Determine the (x, y) coordinate at the center of the cell enclosing the given text.  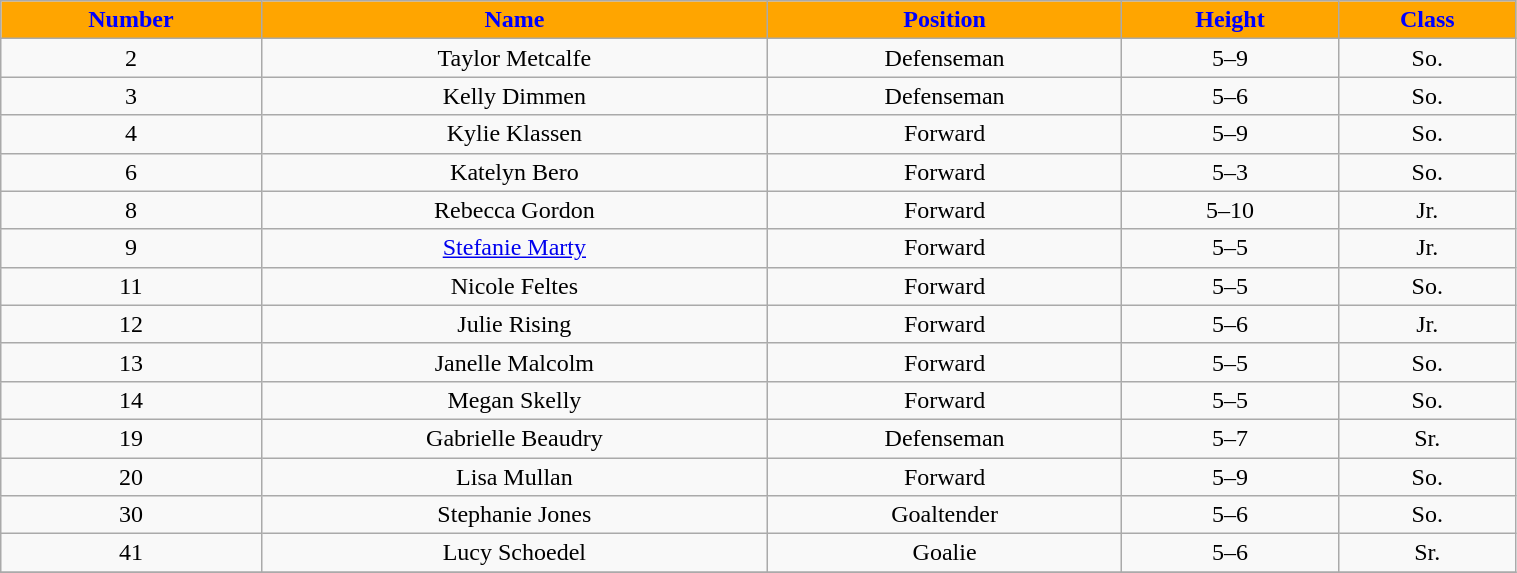
Position (945, 20)
Julie Rising (514, 324)
Stephanie Jones (514, 515)
3 (131, 96)
5–10 (1230, 210)
Lucy Schoedel (514, 553)
Stefanie Marty (514, 248)
Goaltender (945, 515)
4 (131, 134)
Goalie (945, 553)
Lisa Mullan (514, 477)
Rebecca Gordon (514, 210)
14 (131, 400)
13 (131, 362)
Taylor Metcalfe (514, 58)
8 (131, 210)
Kelly Dimmen (514, 96)
Class (1428, 20)
Height (1230, 20)
20 (131, 477)
41 (131, 553)
5–7 (1230, 438)
6 (131, 172)
Kylie Klassen (514, 134)
30 (131, 515)
Number (131, 20)
Katelyn Bero (514, 172)
12 (131, 324)
Nicole Feltes (514, 286)
Megan Skelly (514, 400)
Gabrielle Beaudry (514, 438)
Name (514, 20)
19 (131, 438)
Janelle Malcolm (514, 362)
9 (131, 248)
11 (131, 286)
5–3 (1230, 172)
2 (131, 58)
